For the text-containing cell, return its midpoint in (x, y) coordinate format. 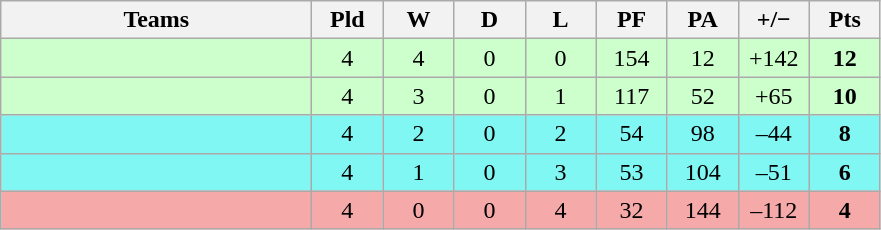
10 (844, 96)
144 (702, 210)
+142 (774, 58)
+/− (774, 20)
52 (702, 96)
98 (702, 134)
54 (632, 134)
154 (632, 58)
D (490, 20)
Teams (156, 20)
117 (632, 96)
Pld (348, 20)
–44 (774, 134)
PF (632, 20)
+65 (774, 96)
8 (844, 134)
104 (702, 172)
6 (844, 172)
–51 (774, 172)
PA (702, 20)
W (418, 20)
32 (632, 210)
–112 (774, 210)
53 (632, 172)
L (560, 20)
Pts (844, 20)
